Provide the (X, Y) coordinate of the cell's center where the given text is located.  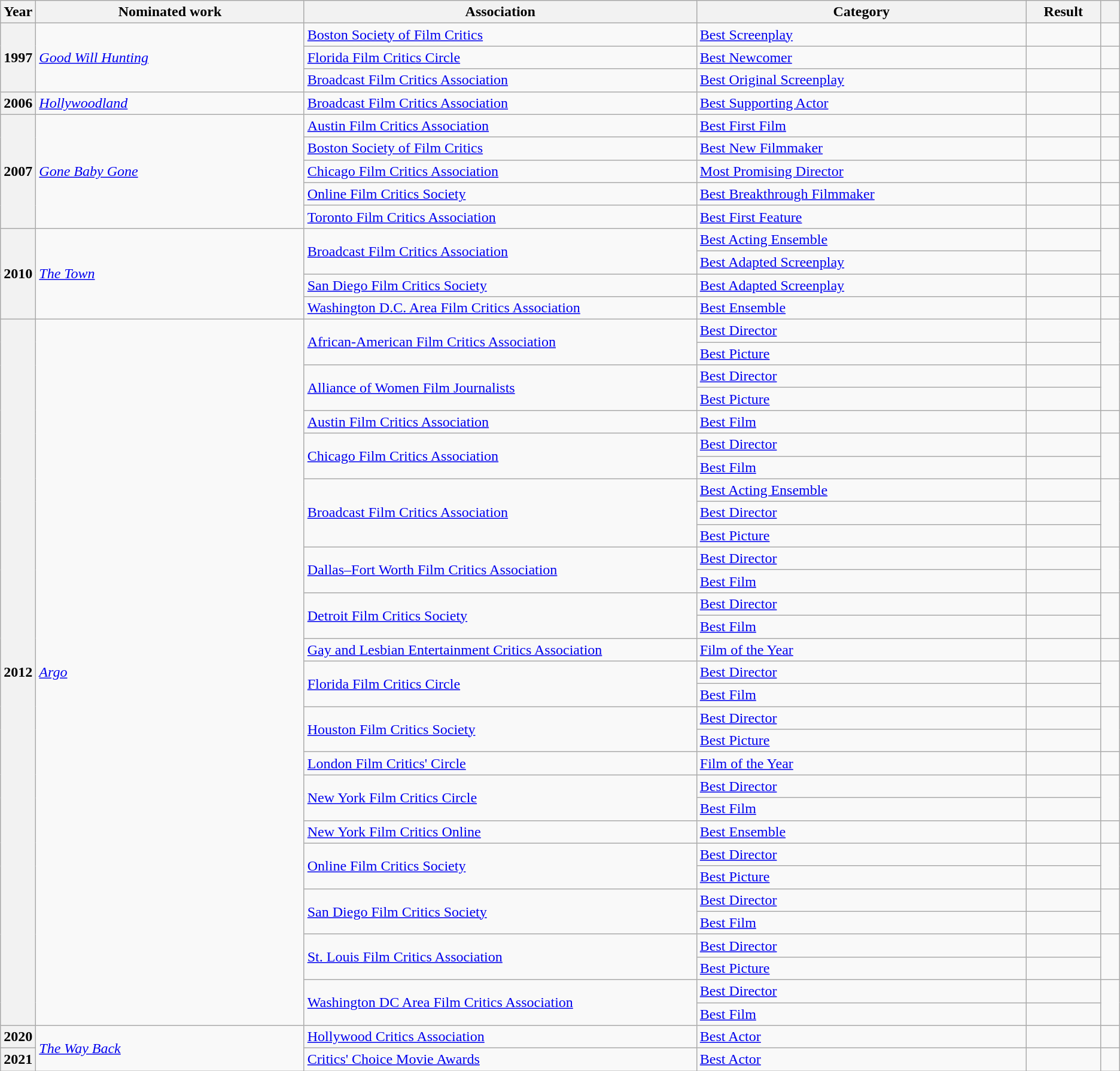
St. Louis Film Critics Association (500, 957)
Best Original Screenplay (862, 80)
New York Film Critics Circle (500, 798)
Best Supporting Actor (862, 103)
2006 (18, 103)
Best Newcomer (862, 57)
2007 (18, 171)
New York Film Critics Online (500, 832)
Houston Film Critics Society (500, 729)
Dallas–Fort Worth Film Critics Association (500, 570)
Toronto Film Critics Association (500, 217)
Critics' Choice Movie Awards (500, 1060)
Best First Film (862, 126)
Category (862, 12)
Result (1063, 12)
The Way Back (170, 1048)
Best New Filmmaker (862, 148)
Gay and Lesbian Entertainment Critics Association (500, 649)
The Town (170, 273)
Washington D.C. Area Film Critics Association (500, 308)
2021 (18, 1060)
Hollywoodland (170, 103)
2010 (18, 273)
Argo (170, 673)
Year (18, 12)
Best Breakthrough Filmmaker (862, 194)
Gone Baby Gone (170, 171)
Association (500, 12)
2012 (18, 673)
Good Will Hunting (170, 57)
Hollywood Critics Association (500, 1037)
Alliance of Women Film Journalists (500, 388)
2020 (18, 1037)
London Film Critics' Circle (500, 763)
African-American Film Critics Association (500, 342)
Detroit Film Critics Society (500, 615)
1997 (18, 57)
Best First Feature (862, 217)
Most Promising Director (862, 171)
Nominated work (170, 12)
Best Screenplay (862, 35)
Washington DC Area Film Critics Association (500, 1002)
